Provide the [X, Y] coordinate of the cell's center where the given text is located.  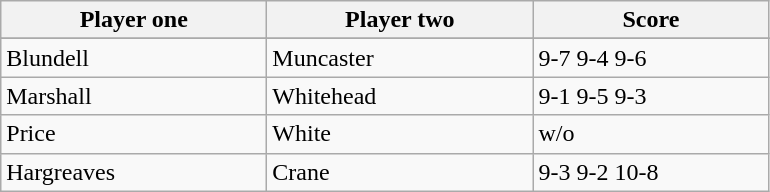
Whitehead [400, 96]
Muncaster [400, 58]
Marshall [134, 96]
Blundell [134, 58]
White [400, 134]
Player two [400, 20]
9-1 9-5 9-3 [651, 96]
9-3 9-2 10-8 [651, 172]
Crane [400, 172]
Score [651, 20]
w/o [651, 134]
Hargreaves [134, 172]
Player one [134, 20]
Price [134, 134]
9-7 9-4 9-6 [651, 58]
